Pinpoint the cell where the given text exists, returning its [x, y] midpoint coordinate. 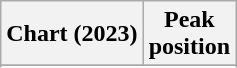
Chart (2023) [72, 34]
Peakposition [189, 34]
